Detect which cell encompasses the target text, then output its (x, y) center coordinate. 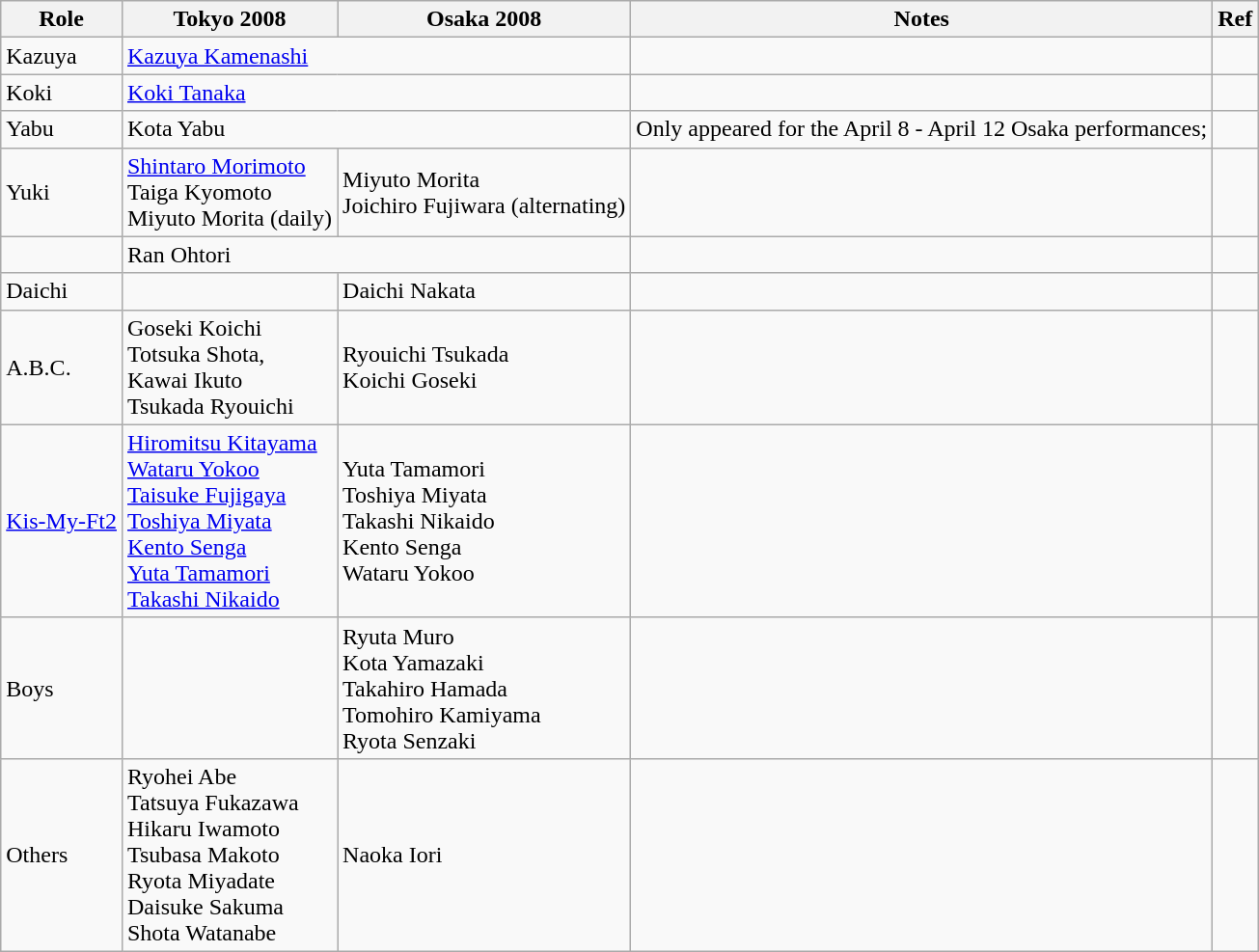
Ryuta MuroKota YamazakiTakahiro HamadaTomohiro KamiyamaRyota Senzaki (484, 688)
Ran Ohtori (376, 255)
Notes (922, 19)
Hiromitsu KitayamaWataru YokooTaisuke FujigayaToshiya MiyataKento SengaYuta TamamoriTakashi Nikaido (230, 521)
Kazuya Kamenashi (376, 56)
Others (62, 855)
Yuki (62, 192)
Tokyo 2008 (230, 19)
Osaka 2008 (484, 19)
Koki Tanaka (376, 93)
Kazuya (62, 56)
Ryohei AbeTatsuya FukazawaHikaru IwamotoTsubasa MakotoRyota MiyadateDaisuke SakumaShota Watanabe (230, 855)
Koki (62, 93)
Yuta TamamoriToshiya MiyataTakashi NikaidoKento SengaWataru Yokoo (484, 521)
Ref (1235, 19)
A.B.C. (62, 367)
Ryouichi TsukadaKoichi Goseki (484, 367)
Role (62, 19)
Boys (62, 688)
Naoka Iori (484, 855)
Only appeared for the April 8 - April 12 Osaka performances; (922, 129)
Daichi (62, 291)
Goseki KoichiTotsuka Shota,Kawai IkutoTsukada Ryouichi (230, 367)
Kis-My-Ft2 (62, 521)
Shintaro MorimotoTaiga KyomotoMiyuto Morita (daily) (230, 192)
Miyuto MoritaJoichiro Fujiwara (alternating) (484, 192)
Daichi Nakata (484, 291)
Yabu (62, 129)
Kota Yabu (376, 129)
